Return [X, Y] of the center of cell containing provided text 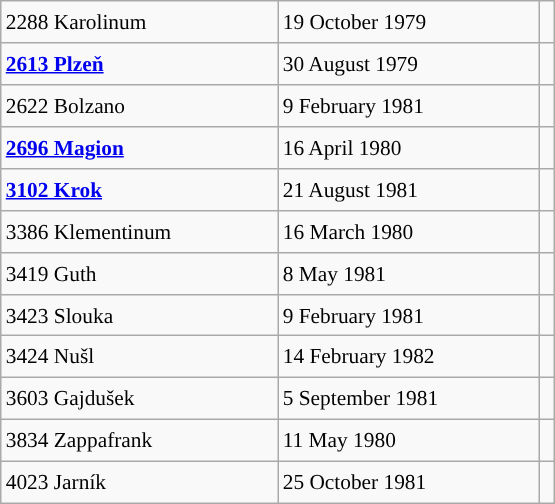
3386 Klementinum [140, 231]
11 May 1980 [408, 441]
16 March 1980 [408, 231]
3424 Nušl [140, 357]
16 April 1980 [408, 148]
25 October 1981 [408, 483]
19 October 1979 [408, 22]
8 May 1981 [408, 273]
2613 Plzeň [140, 64]
2288 Karolinum [140, 22]
30 August 1979 [408, 64]
2622 Bolzano [140, 106]
3423 Slouka [140, 315]
3419 Guth [140, 273]
14 February 1982 [408, 357]
4023 Jarník [140, 483]
3603 Gajdušek [140, 399]
5 September 1981 [408, 399]
3102 Krok [140, 190]
3834 Zappafrank [140, 441]
21 August 1981 [408, 190]
2696 Magion [140, 148]
